Capture the cell that displays the provided text and extract its (x, y) central coordinate. 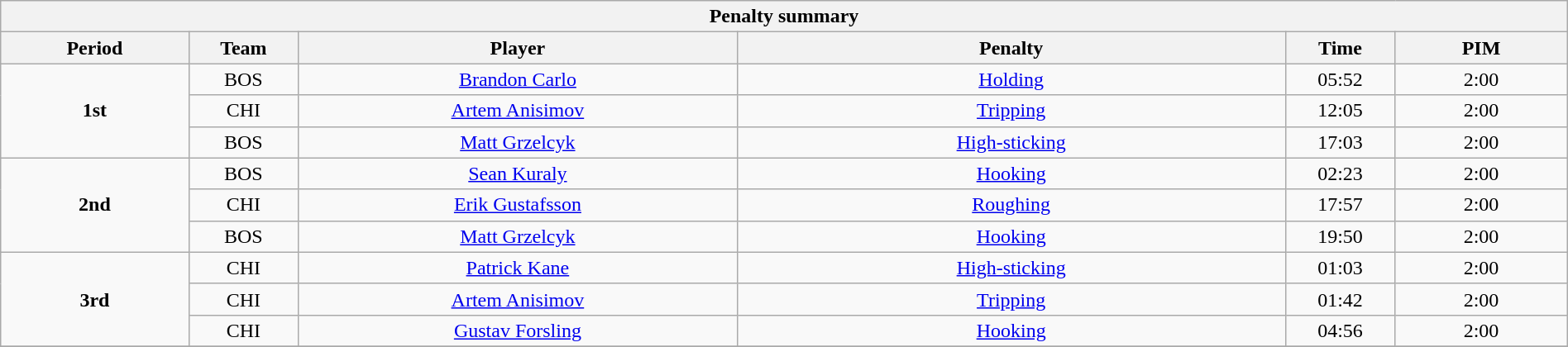
Erik Gustafsson (518, 205)
Penalty summary (784, 17)
3rd (94, 299)
Gustav Forsling (518, 330)
17:57 (1340, 205)
01:42 (1340, 299)
Penalty (1011, 48)
Team (243, 48)
PIM (1481, 48)
Time (1340, 48)
Sean Kuraly (518, 173)
Roughing (1011, 205)
02:23 (1340, 173)
Holding (1011, 79)
05:52 (1340, 79)
Period (94, 48)
04:56 (1340, 330)
1st (94, 111)
Patrick Kane (518, 268)
17:03 (1340, 142)
01:03 (1340, 268)
2nd (94, 205)
Player (518, 48)
Brandon Carlo (518, 79)
12:05 (1340, 111)
19:50 (1340, 236)
